Capture the cell that displays the provided text and extract its (X, Y) central coordinate. 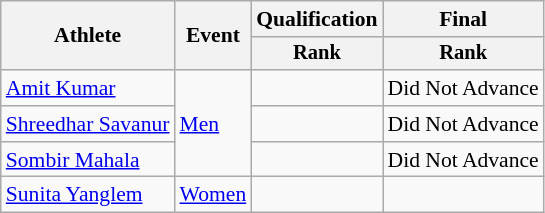
Qualification (316, 19)
Women (214, 195)
Athlete (88, 36)
Sunita Yanglem (88, 195)
Event (214, 36)
Amit Kumar (88, 88)
Final (464, 19)
Sombir Mahala (88, 160)
Shreedhar Savanur (88, 124)
Men (214, 124)
